Output the (X, Y) coordinate of the center of the cell containing the given text.  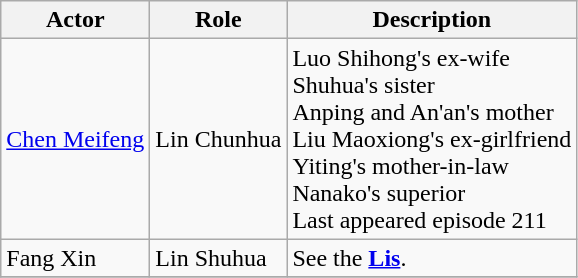
Chen Meifeng (76, 139)
See the Lis. (432, 258)
Fang Xin (76, 258)
Lin Chunhua (218, 139)
Description (432, 20)
Lin Shuhua (218, 258)
Actor (76, 20)
Role (218, 20)
